For the text-containing cell, return its midpoint in [X, Y] coordinate format. 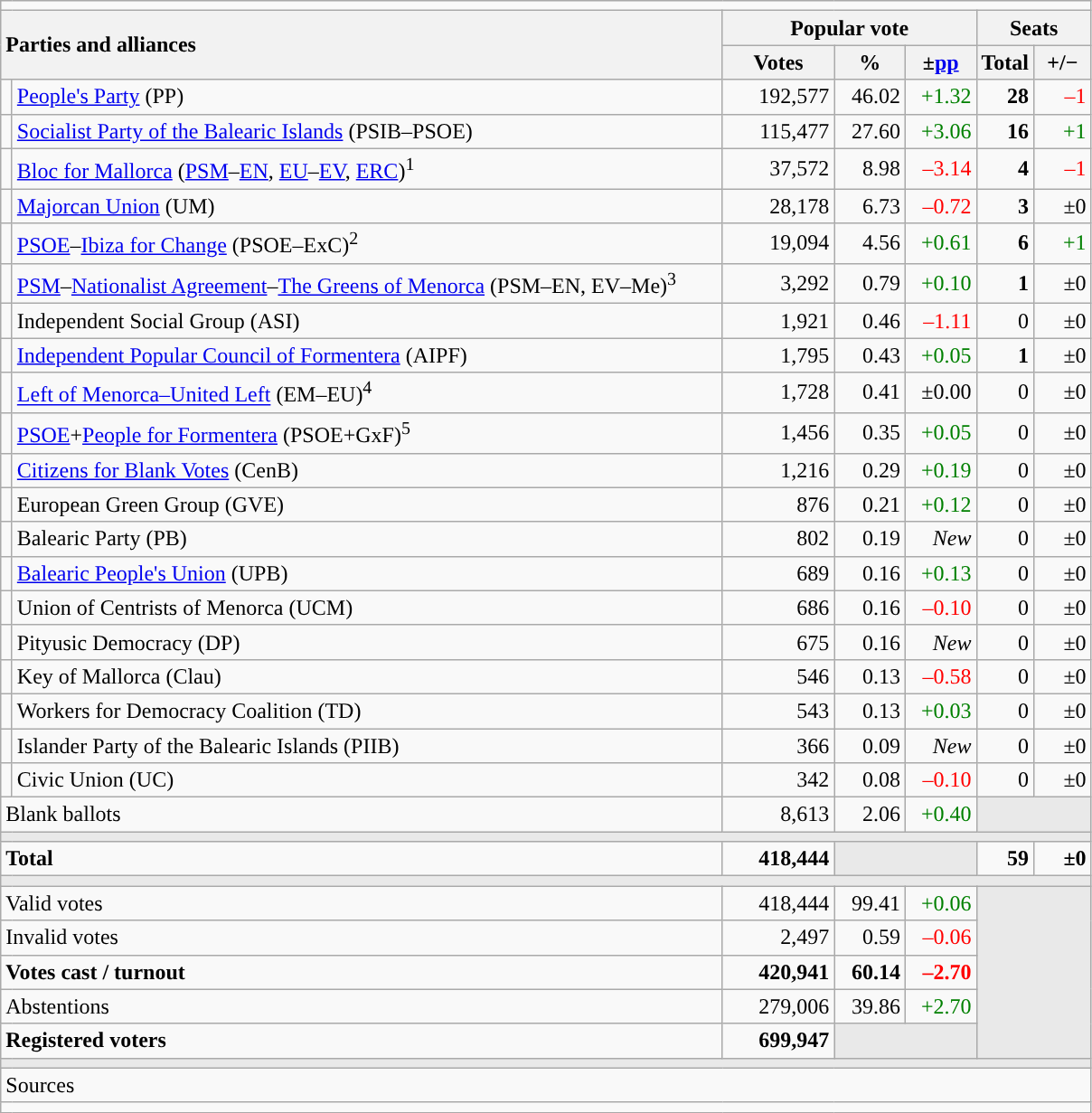
675 [778, 642]
+0.40 [940, 815]
–1.11 [940, 321]
Workers for Democracy Coalition (TD) [367, 711]
+3.06 [940, 131]
People's Party (PP) [367, 97]
Majorcan Union (UM) [367, 206]
+0.19 [940, 470]
60.14 [870, 972]
–0.06 [940, 938]
1,456 [778, 432]
342 [778, 780]
1,921 [778, 321]
546 [778, 676]
+2.70 [940, 1006]
Seats [1034, 28]
39.86 [870, 1006]
0.21 [870, 505]
1,216 [778, 470]
6 [1005, 244]
Parties and alliances [362, 45]
Independent Social Group (ASI) [367, 321]
876 [778, 505]
0.08 [870, 780]
Independent Popular Council of Formentera (AIPF) [367, 355]
+0.12 [940, 505]
Pityusic Democracy (DP) [367, 642]
27.60 [870, 131]
Popular vote [850, 28]
0.43 [870, 355]
686 [778, 608]
192,577 [778, 97]
8,613 [778, 815]
1,795 [778, 355]
Sources [546, 1085]
19,094 [778, 244]
+/− [1063, 62]
0.29 [870, 470]
Union of Centrists of Menorca (UCM) [367, 608]
0.09 [870, 746]
2.06 [870, 815]
689 [778, 573]
PSOE+People for Formentera (PSOE+GxF)5 [367, 432]
420,941 [778, 972]
366 [778, 746]
Abstentions [362, 1006]
0.46 [870, 321]
+0.03 [940, 711]
4.56 [870, 244]
Bloc for Mallorca (PSM–EN, EU–EV, ERC)1 [367, 168]
% [870, 62]
Votes [778, 62]
Valid votes [362, 903]
37,572 [778, 168]
0.19 [870, 539]
+0.10 [940, 284]
279,006 [778, 1006]
–2.70 [940, 972]
PSOE–Ibiza for Change (PSOE–ExC)2 [367, 244]
28,178 [778, 206]
Left of Menorca–United Left (EM–EU)4 [367, 392]
–0.58 [940, 676]
4 [1005, 168]
Citizens for Blank Votes (CenB) [367, 470]
59 [1005, 859]
8.98 [870, 168]
PSM–Nationalist Agreement–The Greens of Menorca (PSM–EN, EV–Me)3 [367, 284]
3 [1005, 206]
±pp [940, 62]
+0.61 [940, 244]
115,477 [778, 131]
Blank ballots [362, 815]
–3.14 [940, 168]
+0.06 [940, 903]
699,947 [778, 1041]
28 [1005, 97]
0.35 [870, 432]
Balearic Party (PB) [367, 539]
543 [778, 711]
0.41 [870, 392]
2,497 [778, 938]
16 [1005, 131]
European Green Group (GVE) [367, 505]
99.41 [870, 903]
Balearic People's Union (UPB) [367, 573]
802 [778, 539]
+0.13 [940, 573]
±0.00 [940, 392]
6.73 [870, 206]
0.79 [870, 284]
Votes cast / turnout [362, 972]
0.59 [870, 938]
+1.32 [940, 97]
Civic Union (UC) [367, 780]
1,728 [778, 392]
Key of Mallorca (Clau) [367, 676]
3,292 [778, 284]
46.02 [870, 97]
Registered voters [362, 1041]
Invalid votes [362, 938]
Socialist Party of the Balearic Islands (PSIB–PSOE) [367, 131]
–0.72 [940, 206]
Islander Party of the Balearic Islands (PIIB) [367, 746]
